Capture the cell that displays the provided text and extract its [X, Y] central coordinate. 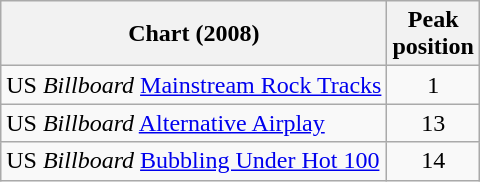
14 [433, 161]
US Billboard Alternative Airplay [194, 123]
13 [433, 123]
US Billboard Mainstream Rock Tracks [194, 85]
1 [433, 85]
Peakposition [433, 34]
Chart (2008) [194, 34]
US Billboard Bubbling Under Hot 100 [194, 161]
